Output the (x, y) coordinate of the center of the cell containing the given text.  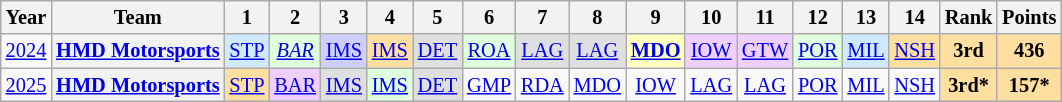
157* (1029, 85)
11 (765, 17)
3 (344, 17)
7 (542, 17)
GTW (765, 51)
10 (711, 17)
ROA (489, 51)
4 (390, 17)
RDA (542, 85)
2024 (26, 51)
Team (138, 17)
9 (656, 17)
14 (914, 17)
GMP (489, 85)
Rank (968, 17)
1 (248, 17)
3rd (968, 51)
3rd* (968, 85)
8 (598, 17)
2025 (26, 85)
5 (438, 17)
436 (1029, 51)
6 (489, 17)
2 (295, 17)
13 (866, 17)
12 (818, 17)
Year (26, 17)
Points (1029, 17)
